Locate the cell with the specified text and output its [X, Y] center coordinate. 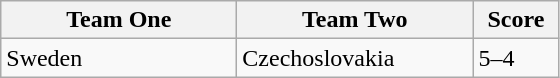
Team Two [355, 20]
Score [516, 20]
Czechoslovakia [355, 58]
Team One [119, 20]
Sweden [119, 58]
5–4 [516, 58]
